Output the (X, Y) coordinate of the center of the cell containing the given text.  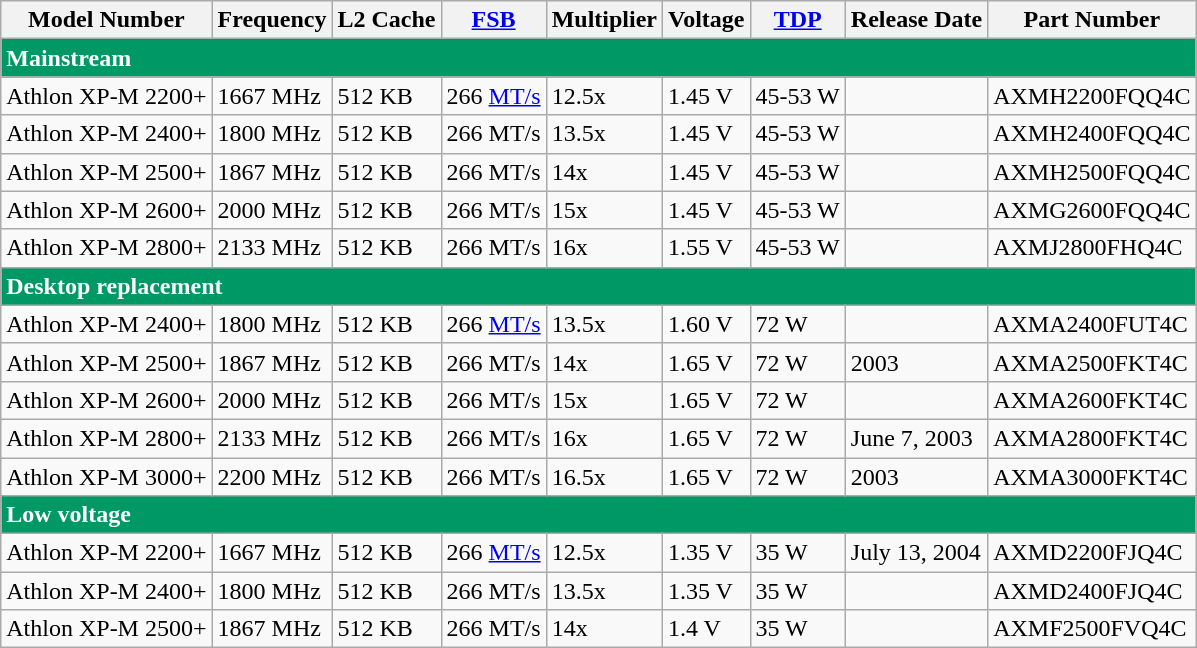
Athlon XP-M 3000+ (106, 477)
Voltage (707, 20)
TDP (798, 20)
AXMA2800FKT4C (1092, 438)
AXMA3000FKT4C (1092, 477)
AXMH2400FQQ4C (1092, 134)
1.4 V (707, 629)
2200 MHz (272, 477)
AXMG2600FQQ4C (1092, 210)
AXMJ2800FHQ4C (1092, 248)
AXMA2400FUT4C (1092, 324)
AXMF2500FVQ4C (1092, 629)
AXMH2500FQQ4C (1092, 172)
AXMD2400FJQ4C (1092, 591)
Desktop replacement (598, 286)
FSB (494, 20)
AXMA2600FKT4C (1092, 400)
L2 Cache (386, 20)
Part Number (1092, 20)
Release Date (916, 20)
AXMA2500FKT4C (1092, 362)
1.55 V (707, 248)
Mainstream (598, 58)
1.60 V (707, 324)
July 13, 2004 (916, 553)
Multiplier (604, 20)
AXMH2200FQQ4C (1092, 96)
Frequency (272, 20)
Low voltage (598, 515)
AXMD2200FJQ4C (1092, 553)
Model Number (106, 20)
16.5x (604, 477)
June 7, 2003 (916, 438)
